From the cell containing the given text, extract its center point as [x, y] coordinate. 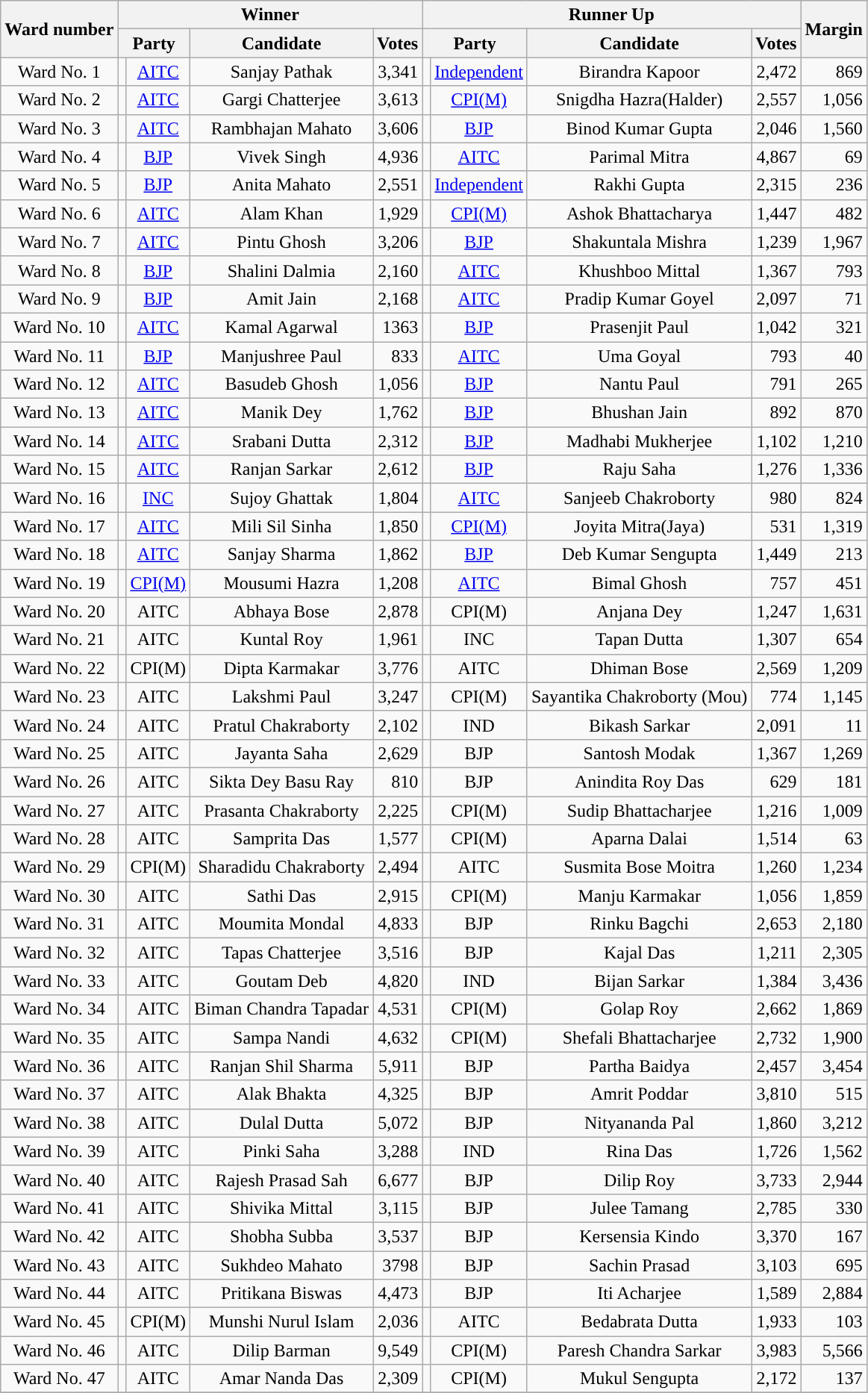
Pintu Ghosh [282, 242]
1,631 [834, 611]
Sanjay Sharma [282, 555]
Ward No. 27 [60, 810]
Ward No. 4 [60, 157]
629 [776, 782]
Ranjan Shil Sharma [282, 1066]
3,613 [398, 100]
Sikta Dey Basu Ray [282, 782]
Bimal Ghosh [639, 583]
1,319 [834, 526]
1,589 [776, 1294]
Pratul Chakraborty [282, 725]
Runner Up [612, 15]
3,341 [398, 72]
Manik Dey [282, 413]
Gargi Chatterjee [282, 100]
Dipta Karmakar [282, 668]
1,269 [834, 753]
Manju Karmakar [639, 896]
3,776 [398, 668]
4,833 [398, 924]
Sujoy Ghattak [282, 498]
Ward No. 35 [60, 1038]
515 [834, 1094]
Ward No. 31 [60, 924]
1,762 [398, 413]
Dilip Roy [639, 1179]
2,494 [398, 867]
3,288 [398, 1151]
Joyita Mitra(Jaya) [639, 526]
1363 [398, 327]
Madhabi Mukherjee [639, 441]
2,557 [776, 100]
Anita Mahato [282, 185]
Shobha Subba [282, 1236]
Ward No. 15 [60, 470]
3,454 [834, 1066]
Sampa Nandi [282, 1038]
Sukhdeo Mahato [282, 1265]
1,447 [776, 214]
Ranjan Sarkar [282, 470]
Winner [270, 15]
Ashok Bhattacharya [639, 214]
4,936 [398, 157]
2,569 [776, 668]
Ward No. 46 [60, 1350]
4,867 [776, 157]
Ward No. 22 [60, 668]
Rambhajan Mahato [282, 128]
Aparna Dalai [639, 839]
2,629 [398, 753]
4,325 [398, 1094]
1,211 [776, 953]
3798 [398, 1265]
6,677 [398, 1179]
1,804 [398, 498]
Kuntal Roy [282, 640]
5,072 [398, 1123]
1,860 [776, 1123]
Basudeb Ghosh [282, 384]
1,209 [834, 668]
Vivek Singh [282, 157]
531 [776, 526]
Shakuntala Mishra [639, 242]
Susmita Bose Moitra [639, 867]
Partha Baidya [639, 1066]
Prasanta Chakraborty [282, 810]
2,305 [834, 953]
Ward No. 47 [60, 1379]
Ward No. 25 [60, 753]
Ward No. 3 [60, 128]
1,514 [776, 839]
321 [834, 327]
Ward No. 20 [60, 611]
3,606 [398, 128]
Mousumi Hazra [282, 583]
Nantu Paul [639, 384]
Amit Jain [282, 299]
Ward No. 1 [60, 72]
1,239 [776, 242]
Ward No. 29 [60, 867]
3,370 [776, 1236]
Ward No. 24 [60, 725]
Ward No. 33 [60, 981]
4,531 [398, 1009]
Mili Sil Sinha [282, 526]
330 [834, 1208]
Sanjay Pathak [282, 72]
1,900 [834, 1038]
654 [834, 640]
Dhiman Bose [639, 668]
2,309 [398, 1379]
1,726 [776, 1151]
Ward No. 28 [60, 839]
2,046 [776, 128]
2,457 [776, 1066]
2,312 [398, 441]
40 [834, 356]
Ward No. 12 [60, 384]
Iti Acharjee [639, 1294]
3,516 [398, 953]
Rajesh Prasad Sah [282, 1179]
1,859 [834, 896]
103 [834, 1322]
Amrit Poddar [639, 1094]
1,560 [834, 128]
4,632 [398, 1038]
Anjana Dey [639, 611]
Ward No. 16 [60, 498]
Ward No. 39 [60, 1151]
2,168 [398, 299]
Shivika Mittal [282, 1208]
Ward No. 42 [60, 1236]
1,307 [776, 640]
Ward No. 10 [60, 327]
Lakshmi Paul [282, 696]
3,436 [834, 981]
2,653 [776, 924]
Ward No. 19 [60, 583]
Ward No. 32 [60, 953]
695 [834, 1265]
3,206 [398, 242]
Ward No. 41 [60, 1208]
Birandra Kapoor [639, 72]
Shefali Bhattacharjee [639, 1038]
2,472 [776, 72]
5,566 [834, 1350]
1,276 [776, 470]
1,869 [834, 1009]
3,537 [398, 1236]
2,160 [398, 270]
71 [834, 299]
Ward No. 26 [60, 782]
1,216 [776, 810]
1,967 [834, 242]
Bedabrata Dutta [639, 1322]
2,091 [776, 725]
Parimal Mitra [639, 157]
1,449 [776, 555]
980 [776, 498]
1,009 [834, 810]
Tapas Chatterjee [282, 953]
Dilip Barman [282, 1350]
869 [834, 72]
Manjushree Paul [282, 356]
451 [834, 583]
Paresh Chandra Sarkar [639, 1350]
2,551 [398, 185]
3,247 [398, 696]
Pritikana Biswas [282, 1294]
1,208 [398, 583]
2,036 [398, 1322]
Ward No. 38 [60, 1123]
791 [776, 384]
Uma Goyal [639, 356]
1,247 [776, 611]
9,549 [398, 1350]
1,577 [398, 839]
Sudip Bhattacharjee [639, 810]
11 [834, 725]
69 [834, 157]
1,929 [398, 214]
Prasenjit Paul [639, 327]
Bhushan Jain [639, 413]
4,820 [398, 981]
2,785 [776, 1208]
Ward No. 44 [60, 1294]
3,983 [776, 1350]
Ward No. 34 [60, 1009]
181 [834, 782]
2,102 [398, 725]
Ward No. 40 [60, 1179]
2,662 [776, 1009]
3,810 [776, 1094]
Sharadidu Chakraborty [282, 867]
63 [834, 839]
Munshi Nurul Islam [282, 1322]
833 [398, 356]
Bikash Sarkar [639, 725]
482 [834, 214]
1,042 [776, 327]
265 [834, 384]
Ward No. 5 [60, 185]
2,225 [398, 810]
Binod Kumar Gupta [639, 128]
1,234 [834, 867]
2,732 [776, 1038]
Golap Roy [639, 1009]
Shalini Dalmia [282, 270]
Samprita Das [282, 839]
3,115 [398, 1208]
824 [834, 498]
Ward No. 37 [60, 1094]
Ward No. 9 [60, 299]
Ward No. 8 [60, 270]
4,473 [398, 1294]
Sanjeeb Chakroborty [639, 498]
1,260 [776, 867]
167 [834, 1236]
Jayanta Saha [282, 753]
5,911 [398, 1066]
Abhaya Bose [282, 611]
Snigdha Hazra(Halder) [639, 100]
Sachin Prasad [639, 1265]
Biman Chandra Tapadar [282, 1009]
Ward number [60, 29]
2,884 [834, 1294]
Ward No. 11 [60, 356]
Ward No. 6 [60, 214]
Julee Tamang [639, 1208]
Dulal Dutta [282, 1123]
2,180 [834, 924]
Santosh Modak [639, 753]
2,315 [776, 185]
Ward No. 23 [60, 696]
Sathi Das [282, 896]
236 [834, 185]
1,384 [776, 981]
2,944 [834, 1179]
Ward No. 43 [60, 1265]
Goutam Deb [282, 981]
1,562 [834, 1151]
Amar Nanda Das [282, 1379]
1,102 [776, 441]
2,097 [776, 299]
Ward No. 45 [60, 1322]
Alam Khan [282, 214]
Pradip Kumar Goyel [639, 299]
Nityananda Pal [639, 1123]
1,961 [398, 640]
Ward No. 17 [60, 526]
Kajal Das [639, 953]
Rakhi Gupta [639, 185]
Ward No. 13 [60, 413]
Tapan Dutta [639, 640]
Pinki Saha [282, 1151]
Mukul Sengupta [639, 1379]
Ward No. 30 [60, 896]
Ward No. 2 [60, 100]
870 [834, 413]
Kersensia Kindo [639, 1236]
2,172 [776, 1379]
3,212 [834, 1123]
774 [776, 696]
Ward No. 18 [60, 555]
Ward No. 7 [60, 242]
2,612 [398, 470]
1,850 [398, 526]
Moumita Mondal [282, 924]
3,103 [776, 1265]
137 [834, 1379]
Anindita Roy Das [639, 782]
Ward No. 36 [60, 1066]
1,933 [776, 1322]
Ward No. 21 [60, 640]
1,145 [834, 696]
Rina Das [639, 1151]
Rinku Bagchi [639, 924]
892 [776, 413]
Sayantika Chakroborty (Mou) [639, 696]
810 [398, 782]
Srabani Dutta [282, 441]
1,336 [834, 470]
Raju Saha [639, 470]
3,733 [776, 1179]
757 [776, 583]
Margin [834, 29]
Alak Bhakta [282, 1094]
2,878 [398, 611]
1,210 [834, 441]
Ward No. 14 [60, 441]
213 [834, 555]
2,915 [398, 896]
1,862 [398, 555]
Bijan Sarkar [639, 981]
Khushboo Mittal [639, 270]
Deb Kumar Sengupta [639, 555]
Kamal Agarwal [282, 327]
